Detect which cell encompasses the target text, then output its [X, Y] center coordinate. 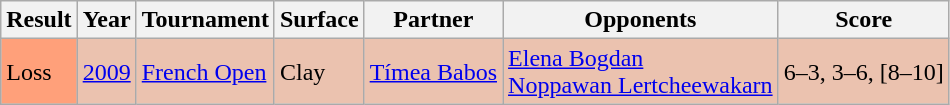
Surface [319, 20]
Tímea Babos [433, 72]
Year [106, 20]
Score [864, 20]
2009 [106, 72]
Clay [319, 72]
Elena Bogdan Noppawan Lertcheewakarn [641, 72]
Loss [39, 72]
Result [39, 20]
Tournament [205, 20]
French Open [205, 72]
Opponents [641, 20]
6–3, 3–6, [8–10] [864, 72]
Partner [433, 20]
